Determine the (X, Y) coordinate at the center of the cell enclosing the given text.  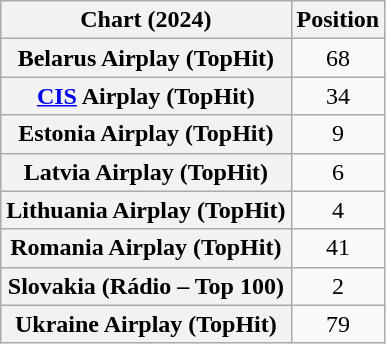
Ukraine Airplay (TopHit) (146, 324)
Chart (2024) (146, 20)
79 (338, 324)
9 (338, 134)
Position (338, 20)
6 (338, 172)
Belarus Airplay (TopHit) (146, 58)
Lithuania Airplay (TopHit) (146, 210)
Estonia Airplay (TopHit) (146, 134)
Romania Airplay (TopHit) (146, 248)
CIS Airplay (TopHit) (146, 96)
Slovakia (Rádio – Top 100) (146, 286)
68 (338, 58)
2 (338, 286)
41 (338, 248)
Latvia Airplay (TopHit) (146, 172)
4 (338, 210)
34 (338, 96)
